Find where the given text appears and provide that cell's center as (x, y) coordinate. 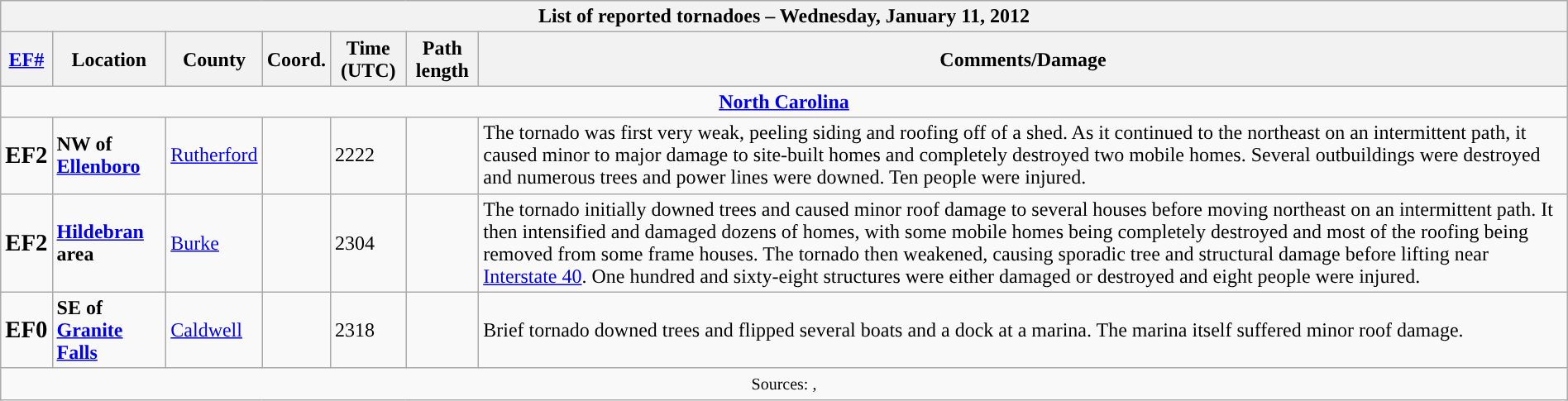
EF# (26, 60)
Caldwell (214, 330)
EF0 (26, 330)
Brief tornado downed trees and flipped several boats and a dock at a marina. The marina itself suffered minor roof damage. (1024, 330)
Burke (214, 243)
2304 (369, 243)
List of reported tornadoes – Wednesday, January 11, 2012 (784, 17)
2318 (369, 330)
Location (109, 60)
Comments/Damage (1024, 60)
North Carolina (784, 102)
Sources: , (784, 384)
Hildebran area (109, 243)
Rutherford (214, 155)
2222 (369, 155)
NW of Ellenboro (109, 155)
Path length (442, 60)
County (214, 60)
Time (UTC) (369, 60)
Coord. (296, 60)
SE of Granite Falls (109, 330)
